Return the [x, y] coordinate for the center point of the cell that contains the specified text.  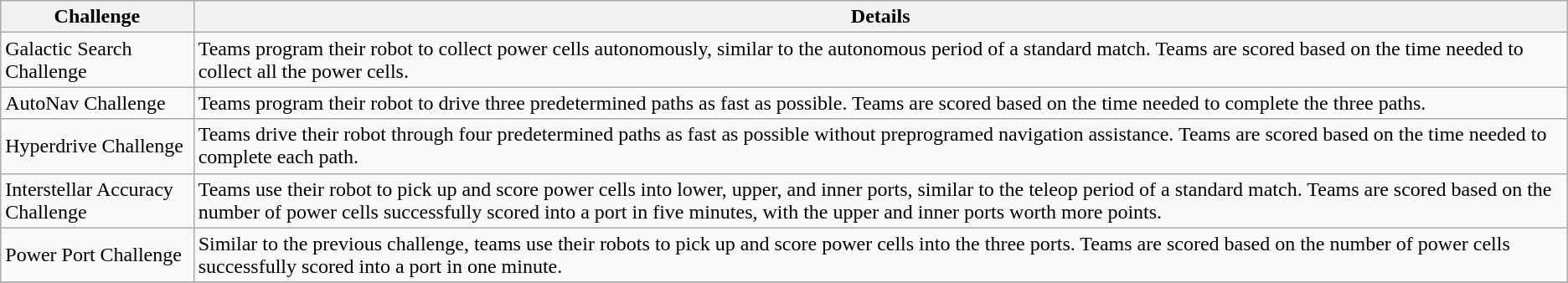
Details [880, 17]
Hyperdrive Challenge [97, 146]
AutoNav Challenge [97, 103]
Galactic Search Challenge [97, 60]
Challenge [97, 17]
Power Port Challenge [97, 255]
Interstellar Accuracy Challenge [97, 201]
